Capture the cell that displays the provided text and extract its [x, y] central coordinate. 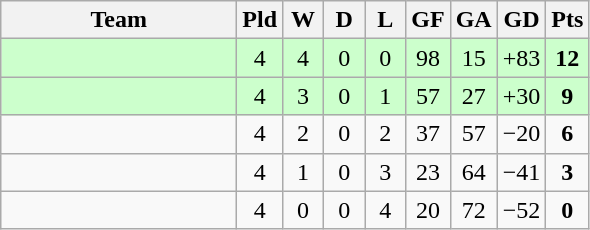
D [344, 20]
27 [474, 96]
9 [568, 96]
20 [428, 210]
37 [428, 134]
72 [474, 210]
23 [428, 172]
−20 [522, 134]
W [304, 20]
Pld [260, 20]
GF [428, 20]
Pts [568, 20]
98 [428, 58]
−41 [522, 172]
+30 [522, 96]
GD [522, 20]
15 [474, 58]
64 [474, 172]
GA [474, 20]
+83 [522, 58]
Team [119, 20]
−52 [522, 210]
12 [568, 58]
L [386, 20]
6 [568, 134]
